Capture the cell that displays the provided text and extract its [X, Y] central coordinate. 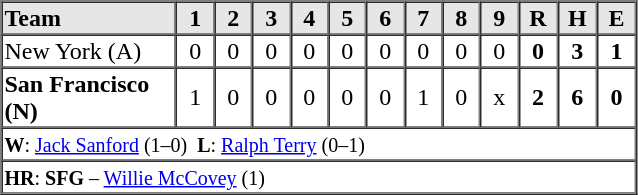
W: Jack Sanford (1–0) L: Ralph Terry (0–1) [319, 144]
5 [347, 18]
New York (A) [90, 50]
San Francisco (N) [90, 98]
Team [90, 18]
HR: SFG – Willie McCovey (1) [319, 176]
x [499, 98]
R [538, 18]
E [616, 18]
7 [423, 18]
H [578, 18]
9 [499, 18]
8 [461, 18]
4 [309, 18]
